Detect which cell encompasses the target text, then output its [X, Y] center coordinate. 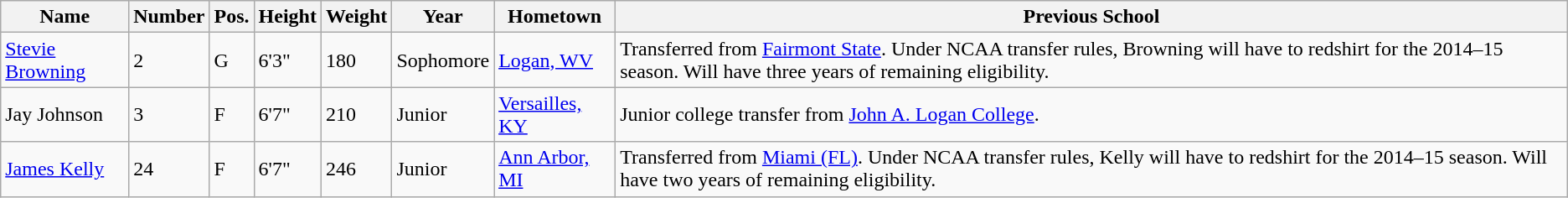
Versailles, KY [554, 114]
Jay Johnson [65, 114]
Pos. [231, 17]
24 [169, 169]
6'3" [287, 60]
Junior college transfer from John A. Logan College. [1092, 114]
Ann Arbor, MI [554, 169]
Sophomore [443, 60]
Weight [356, 17]
Previous School [1092, 17]
Name [65, 17]
3 [169, 114]
210 [356, 114]
James Kelly [65, 169]
246 [356, 169]
Year [443, 17]
Height [287, 17]
2 [169, 60]
Stevie Browning [65, 60]
Number [169, 17]
Hometown [554, 17]
180 [356, 60]
G [231, 60]
Logan, WV [554, 60]
